Identify which cell holds the provided text, then report its (x, y) central coordinate. 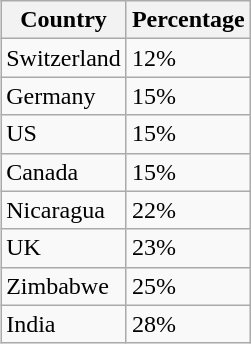
Switzerland (64, 58)
Country (64, 20)
22% (188, 210)
Nicaragua (64, 210)
Canada (64, 172)
23% (188, 248)
12% (188, 58)
US (64, 134)
Zimbabwe (64, 286)
Germany (64, 96)
Percentage (188, 20)
India (64, 324)
28% (188, 324)
25% (188, 286)
UK (64, 248)
